For the text-containing cell, return its midpoint in [x, y] coordinate format. 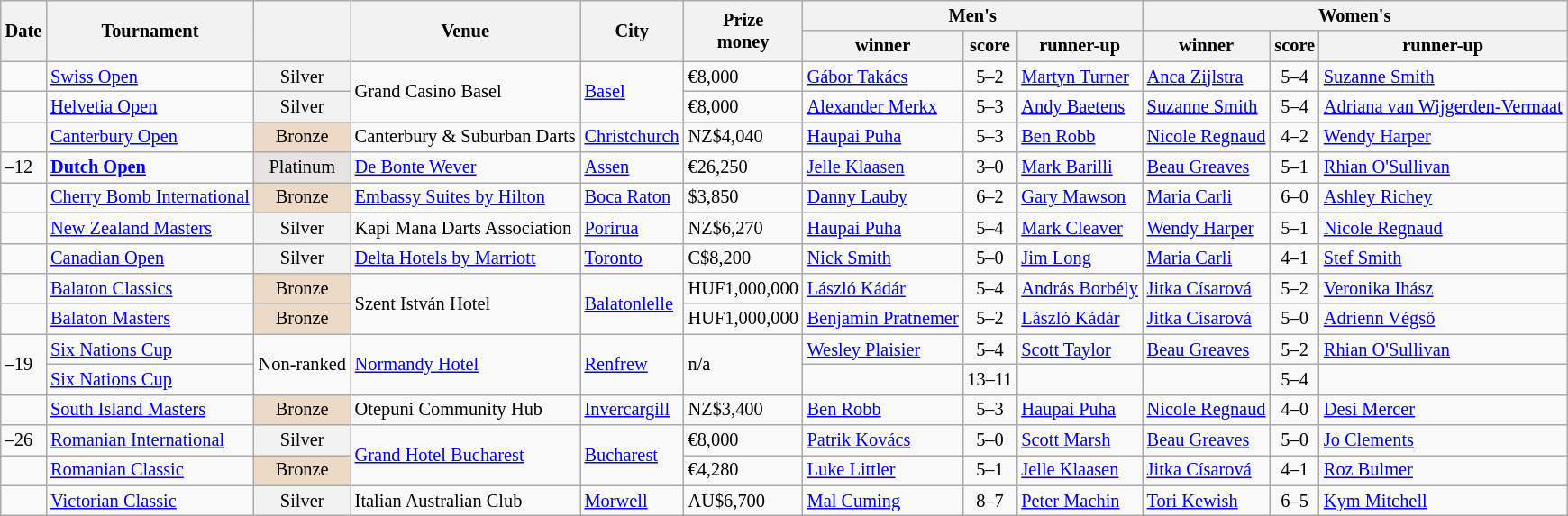
Veronika Ihász [1444, 288]
C$8,200 [743, 258]
Gary Mawson [1080, 197]
3–0 [990, 167]
Cherry Bomb International [150, 197]
Ashley Richey [1444, 197]
Tournament [150, 31]
Luke Littler [883, 470]
Men's [973, 15]
NZ$3,400 [743, 410]
Kapi Mana Darts Association [465, 228]
Mark Cleaver [1080, 228]
Helvetia Open [150, 106]
Jo Clements [1444, 440]
Alexander Merkx [883, 106]
Balatonlelle [633, 303]
n/a [743, 364]
Victorian Classic [150, 501]
Balaton Masters [150, 319]
–12 [23, 167]
Scott Taylor [1080, 349]
Mal Cuming [883, 501]
Jim Long [1080, 258]
Venue [465, 31]
Martyn Turner [1080, 77]
Normandy Hotel [465, 364]
AU$6,700 [743, 501]
Bucharest [633, 456]
Benjamin Pratnemer [883, 319]
Dutch Open [150, 167]
Kym Mitchell [1444, 501]
Assen [633, 167]
Szent István Hotel [465, 303]
Grand Hotel Bucharest [465, 456]
Scott Marsh [1080, 440]
Morwell [633, 501]
Desi Mercer [1444, 410]
Tori Kewish [1207, 501]
Romanian Classic [150, 470]
Patrik Kovács [883, 440]
Prizemoney [743, 31]
Peter Machin [1080, 501]
South Island Masters [150, 410]
NZ$4,040 [743, 137]
6–0 [1294, 197]
8–7 [990, 501]
András Borbély [1080, 288]
Women's [1355, 15]
City [633, 31]
Otepuni Community Hub [465, 410]
Christchurch [633, 137]
4–2 [1294, 137]
Roz Bulmer [1444, 470]
–19 [23, 364]
Gábor Takács [883, 77]
Delta Hotels by Marriott [465, 258]
Non-ranked [303, 364]
€4,280 [743, 470]
€26,250 [743, 167]
Grand Casino Basel [465, 92]
Porirua [633, 228]
Mark Barilli [1080, 167]
Canterbury & Suburban Darts [465, 137]
De Bonte Wever [465, 167]
Italian Australian Club [465, 501]
Renfrew [633, 364]
Basel [633, 92]
Nick Smith [883, 258]
Invercargill [633, 410]
Adrienn Végső [1444, 319]
Platinum [303, 167]
Swiss Open [150, 77]
6–2 [990, 197]
NZ$6,270 [743, 228]
New Zealand Masters [150, 228]
Adriana van Wijgerden-Vermaat [1444, 106]
–26 [23, 440]
Danny Lauby [883, 197]
6–5 [1294, 501]
Romanian International [150, 440]
Anca Zijlstra [1207, 77]
Wesley Plaisier [883, 349]
$3,850 [743, 197]
Embassy Suites by Hilton [465, 197]
Balaton Classics [150, 288]
Toronto [633, 258]
Andy Baetens [1080, 106]
Boca Raton [633, 197]
13–11 [990, 379]
Canterbury Open [150, 137]
Date [23, 31]
Stef Smith [1444, 258]
Canadian Open [150, 258]
4–0 [1294, 410]
